Find where the given text appears and provide that cell's center as [X, Y] coordinate. 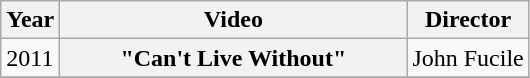
John Fucile [468, 58]
Director [468, 20]
"Can't Live Without" [234, 58]
Year [30, 20]
2011 [30, 58]
Video [234, 20]
